Detect which cell encompasses the target text, then output its [x, y] center coordinate. 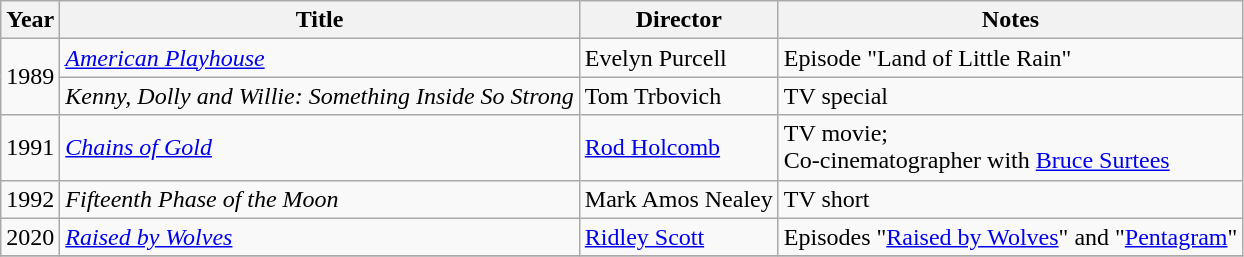
Director [678, 20]
Raised by Wolves [320, 237]
Episodes "Raised by Wolves" and "Pentagram" [1010, 237]
1989 [30, 77]
American Playhouse [320, 58]
Tom Trbovich [678, 96]
1991 [30, 148]
TV special [1010, 96]
Mark Amos Nealey [678, 199]
Year [30, 20]
Evelyn Purcell [678, 58]
Ridley Scott [678, 237]
Chains of Gold [320, 148]
TV movie;Co-cinematographer with Bruce Surtees [1010, 148]
Rod Holcomb [678, 148]
TV short [1010, 199]
Kenny, Dolly and Willie: Something Inside So Strong [320, 96]
Title [320, 20]
Notes [1010, 20]
Fifteenth Phase of the Moon [320, 199]
2020 [30, 237]
Episode "Land of Little Rain" [1010, 58]
1992 [30, 199]
